Locate the cell with the specified text and output its (x, y) center coordinate. 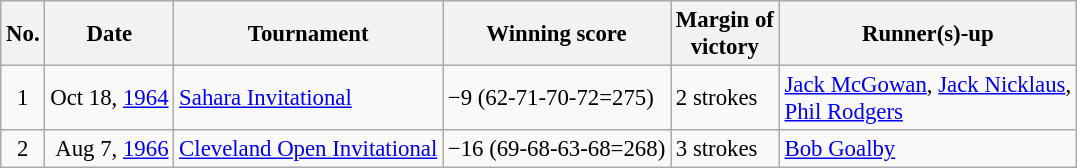
No. (23, 34)
Date (110, 34)
1 (23, 98)
Sahara Invitational (308, 98)
Jack McGowan, Jack Nicklaus, Phil Rodgers (928, 98)
Winning score (557, 34)
2 (23, 149)
Bob Goalby (928, 149)
Tournament (308, 34)
Oct 18, 1964 (110, 98)
Margin ofvictory (726, 34)
2 strokes (726, 98)
Runner(s)-up (928, 34)
Aug 7, 1966 (110, 149)
Cleveland Open Invitational (308, 149)
−9 (62-71-70-72=275) (557, 98)
3 strokes (726, 149)
−16 (69-68-63-68=268) (557, 149)
